Detect which cell encompasses the target text, then output its (X, Y) center coordinate. 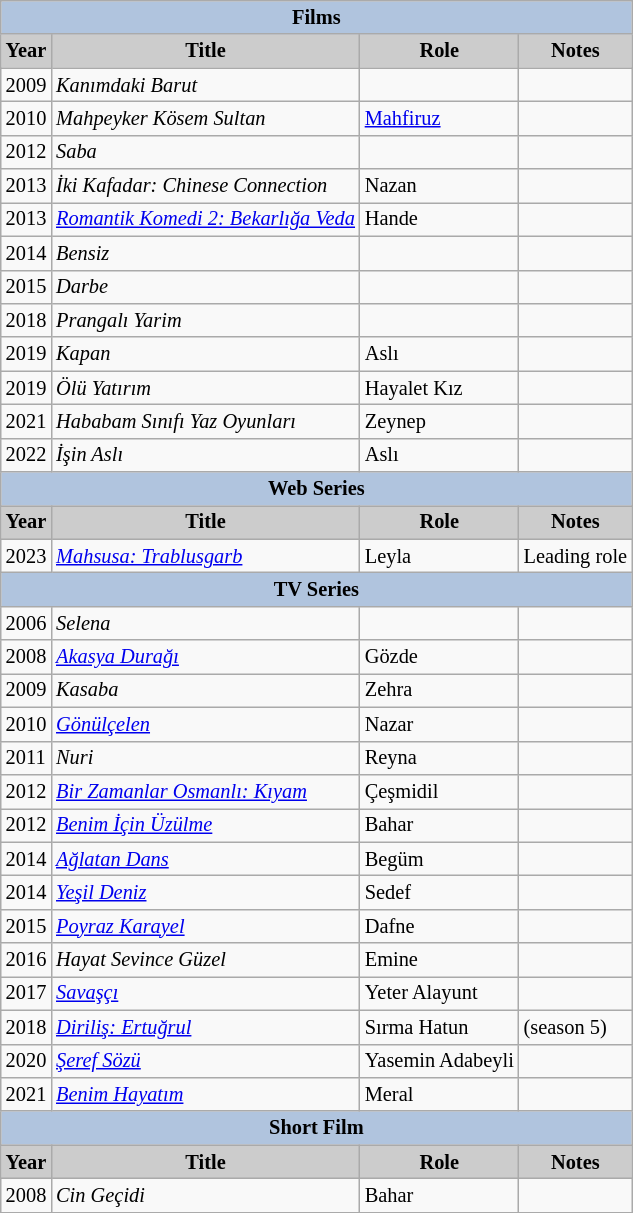
Begüm (440, 859)
Çeşmidil (440, 791)
Kanımdaki Barut (206, 85)
Leyla (440, 556)
Short Film (316, 1128)
Darbe (206, 287)
Cin Geçidi (206, 1195)
2017 (26, 993)
Şeref Sözü (206, 1061)
Web Series (316, 489)
Yeşil Deniz (206, 892)
Zeynep (440, 421)
Zehra (440, 690)
Prangalı Yarim (206, 320)
2022 (26, 455)
İşin Aslı (206, 455)
Romantik Komedi 2: Bekarlığa Veda (206, 219)
Hababam Sınıfı Yaz Oyunları (206, 421)
Meral (440, 1094)
Kapan (206, 354)
Sedef (440, 892)
2011 (26, 758)
Akasya Durağı (206, 657)
Kasaba (206, 690)
Poyraz Karayel (206, 926)
Bir Zamanlar Osmanlı: Kıyam (206, 791)
Saba (206, 152)
Hande (440, 219)
Benim İçin Üzülme (206, 825)
Diriliş: Ertuğrul (206, 1027)
Ölü Yatırım (206, 388)
2016 (26, 960)
İki Kafadar: Chinese Connection (206, 186)
Selena (206, 623)
Nazan (440, 186)
Benim Hayatım (206, 1094)
2006 (26, 623)
2020 (26, 1061)
Bensiz (206, 253)
Nazar (440, 724)
Gözde (440, 657)
Nuri (206, 758)
Gönülçelen (206, 724)
(season 5) (576, 1027)
Mahpeyker Kösem Sultan (206, 118)
Emine (440, 960)
Dafne (440, 926)
2023 (26, 556)
Films (316, 17)
Ağlatan Dans (206, 859)
Hayat Sevince Güzel (206, 960)
Sırma Hatun (440, 1027)
Leading role (576, 556)
Reyna (440, 758)
Hayalet Kız (440, 388)
Yeter Alayunt (440, 993)
TV Series (316, 589)
Savaşçı (206, 993)
Yasemin Adabeyli (440, 1061)
Mahsusa: Trablusgarb (206, 556)
Mahfiruz (440, 118)
